Scan for the cell matching the given text and deliver its [X, Y] coordinate at center. 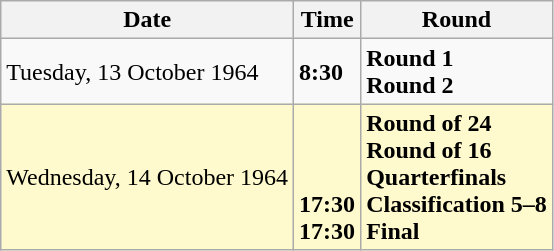
Time [328, 20]
Round [457, 20]
Tuesday, 13 October 1964 [148, 72]
Wednesday, 14 October 1964 [148, 177]
Date [148, 20]
Round of 24Round of 16QuarterfinalsClassification 5–8Final [457, 177]
8:30 [328, 72]
Round 1Round 2 [457, 72]
17:3017:30 [328, 177]
